Find where the given text appears and provide that cell's center as [x, y] coordinate. 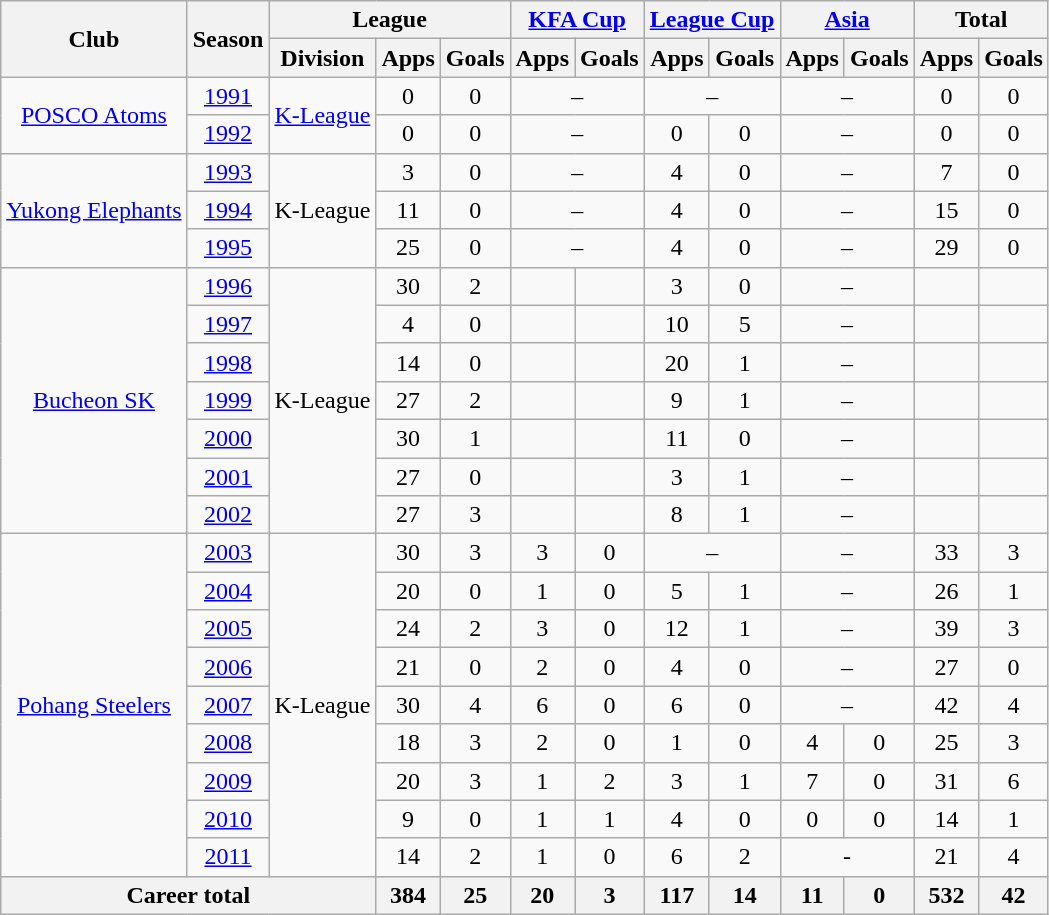
- [847, 857]
Yukong Elephants [94, 210]
1992 [228, 134]
532 [946, 895]
2004 [228, 591]
Bucheon SK [94, 400]
Pohang Steelers [94, 706]
18 [408, 743]
2005 [228, 629]
Division [322, 58]
2006 [228, 667]
League Cup [712, 20]
31 [946, 781]
POSCO Atoms [94, 115]
2000 [228, 438]
2008 [228, 743]
2011 [228, 857]
33 [946, 553]
1996 [228, 286]
39 [946, 629]
10 [676, 324]
2007 [228, 705]
29 [946, 248]
2001 [228, 477]
1999 [228, 400]
1995 [228, 248]
15 [946, 210]
8 [676, 515]
12 [676, 629]
Season [228, 39]
1991 [228, 96]
2010 [228, 819]
24 [408, 629]
1993 [228, 172]
KFA Cup [577, 20]
2002 [228, 515]
26 [946, 591]
2009 [228, 781]
117 [676, 895]
League [390, 20]
Asia [847, 20]
1997 [228, 324]
1998 [228, 362]
2003 [228, 553]
Total [981, 20]
384 [408, 895]
Club [94, 39]
Career total [188, 895]
1994 [228, 210]
